Return [x, y] of the center of cell containing provided text 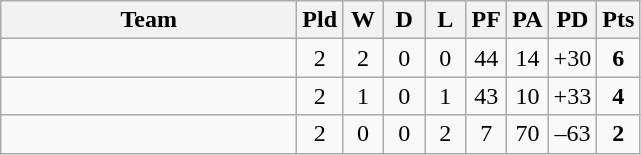
10 [528, 96]
+33 [572, 96]
PD [572, 20]
D [404, 20]
Pld [320, 20]
4 [618, 96]
+30 [572, 58]
L [446, 20]
44 [486, 58]
Team [149, 20]
7 [486, 134]
Pts [618, 20]
43 [486, 96]
PF [486, 20]
6 [618, 58]
W [364, 20]
14 [528, 58]
–63 [572, 134]
70 [528, 134]
PA [528, 20]
